Find where the given text appears and provide that cell's center as [X, Y] coordinate. 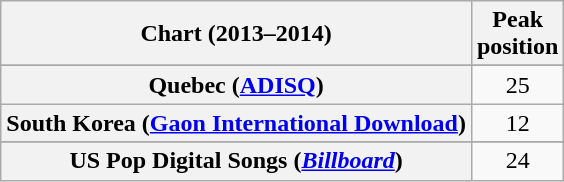
25 [517, 85]
US Pop Digital Songs (Billboard) [236, 161]
South Korea (Gaon International Download) [236, 123]
24 [517, 161]
Chart (2013–2014) [236, 34]
Peakposition [517, 34]
Quebec (ADISQ) [236, 85]
12 [517, 123]
